Provide the [x, y] coordinate of the cell's center where the given text is located.  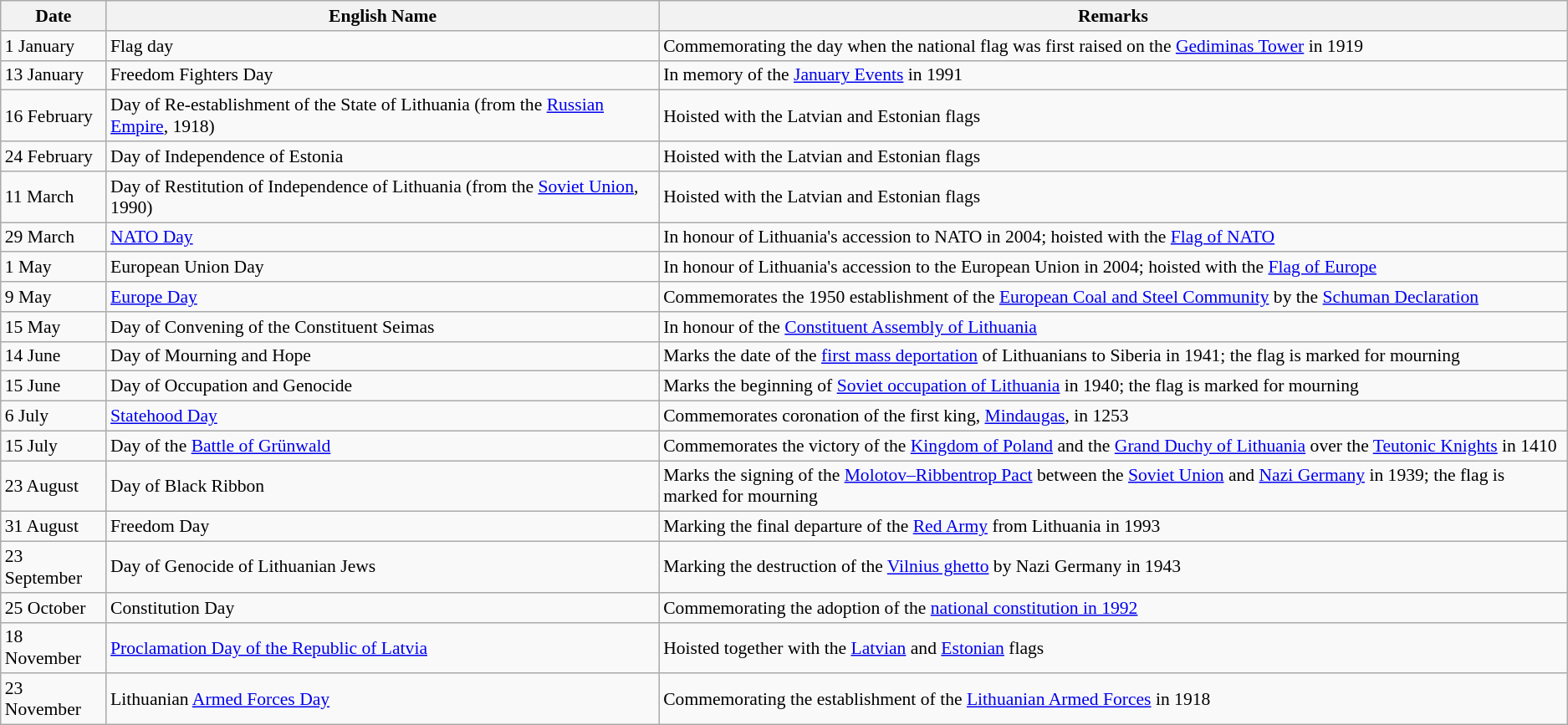
Day of the Battle of Grünwald [383, 446]
NATO Day [383, 237]
Day of Independence of Estonia [383, 156]
Marking the destruction of the Vilnius ghetto by Nazi Germany in 1943 [1113, 567]
Commemorating the establishment of the Lithuanian Armed Forces in 1918 [1113, 699]
Freedom Fighters Day [383, 75]
Day of Re-establishment of the State of Lithuania (from the Russian Empire, 1918) [383, 115]
14 June [54, 356]
Constitution Day [383, 608]
13 January [54, 75]
31 August [54, 527]
Day of Occupation and Genocide [383, 386]
Commemorating the adoption of the national constitution in 1992 [1113, 608]
11 March [54, 197]
16 February [54, 115]
Proclamation Day of the Republic of Latvia [383, 647]
Lithuanian Armed Forces Day [383, 699]
15 May [54, 327]
Marking the final departure of the Red Army from Lithuania in 1993 [1113, 527]
Day of Convening of the Constituent Seimas [383, 327]
Remarks [1113, 16]
24 February [54, 156]
Date [54, 16]
Marks the beginning of Soviet occupation of Lithuania in 1940; the flag is marked for mourning [1113, 386]
25 October [54, 608]
Day of Mourning and Hope [383, 356]
Flag day [383, 46]
Marks the signing of the Molotov–Ribbentrop Pact between the Soviet Union and Nazi Germany in 1939; the flag is marked for mourning [1113, 487]
Commemorates coronation of the first king, Mindaugas, in 1253 [1113, 416]
Commemorating the day when the national flag was first raised on the Gediminas Tower in 1919 [1113, 46]
Commemorates the 1950 establishment of the European Coal and Steel Community by the Schuman Declaration [1113, 297]
Marks the date of the first mass deportation of Lithuanians to Siberia in 1941; the flag is marked for mourning [1113, 356]
1 January [54, 46]
Europe Day [383, 297]
English Name [383, 16]
Freedom Day [383, 527]
European Union Day [383, 268]
6 July [54, 416]
Commemorates the victory of the Kingdom of Poland and the Grand Duchy of Lithuania over the Teutonic Knights in 1410 [1113, 446]
In memory of the January Events in 1991 [1113, 75]
9 May [54, 297]
1 May [54, 268]
In honour of Lithuania's accession to NATO in 2004; hoisted with the Flag of NATO [1113, 237]
23 September [54, 567]
23 August [54, 487]
15 July [54, 446]
15 June [54, 386]
In honour of Lithuania's accession to the European Union in 2004; hoisted with the Flag of Europe [1113, 268]
In honour of the Constituent Assembly of Lithuania [1113, 327]
18 November [54, 647]
Day of Restitution of Independence of Lithuania (from the Soviet Union, 1990) [383, 197]
Day of Genocide of Lithuanian Jews [383, 567]
Hoisted together with the Latvian and Estonian flags [1113, 647]
23 November [54, 699]
29 March [54, 237]
Day of Black Ribbon [383, 487]
Statehood Day [383, 416]
